Return (X, Y) of the center of cell containing provided text 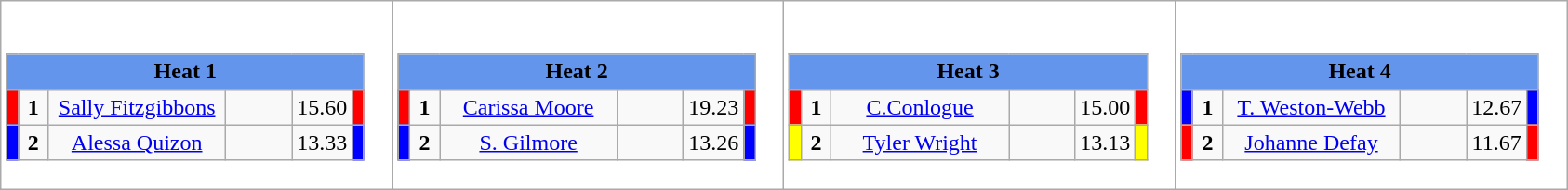
15.00 (1105, 107)
Heat 4 1 T. Weston-Webb 12.67 2 Johanne Defay 11.67 (1371, 95)
Sally Fitzgibbons (138, 107)
13.33 (322, 142)
15.60 (322, 107)
19.23 (714, 107)
Heat 3 1 C.Conlogue 15.00 2 Tyler Wright 13.13 (980, 95)
Johanne Defay (1311, 142)
Tyler Wright (921, 142)
Heat 3 (968, 72)
11.67 (1497, 142)
C.Conlogue (921, 107)
Heat 1 (185, 72)
S. Gilmore (528, 142)
13.26 (714, 142)
13.13 (1105, 142)
Heat 4 (1360, 72)
12.67 (1497, 107)
T. Weston-Webb (1311, 107)
Heat 2 (577, 72)
Carissa Moore (528, 107)
Heat 1 1 Sally Fitzgibbons 15.60 2 Alessa Quizon 13.33 (197, 95)
Alessa Quizon (138, 142)
Heat 2 1 Carissa Moore 19.23 2 S. Gilmore 13.26 (588, 95)
